Return the [X, Y] coordinate for the center point of the cell that contains the specified text.  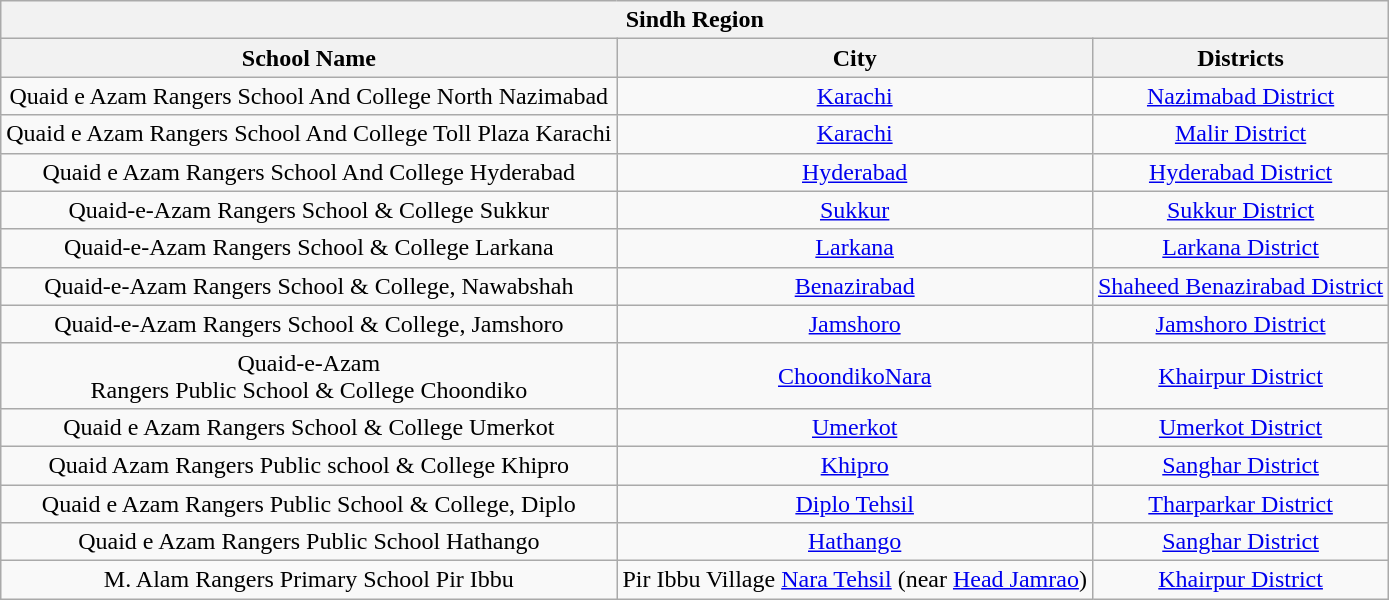
Hyderabad [855, 172]
Quaid e Azam Rangers School And College North Nazimabad [309, 96]
Nazimabad District [1240, 96]
Umerkot District [1240, 427]
Quaid e Azam Rangers Public School & College, Diplo [309, 503]
Quaid e Azam Rangers Public School Hathango [309, 542]
Sindh Region [695, 20]
Larkana [855, 248]
Hyderabad District [1240, 172]
Quaid-e-Azam Rangers School & College, Nawabshah [309, 286]
Sukkur [855, 210]
Quaid-e-AzamRangers Public School & College Choondiko [309, 376]
Shaheed Benazirabad District [1240, 286]
Quaid Azam Rangers Public school & College Khipro [309, 465]
Jamshoro District [1240, 324]
Pir Ibbu Village Nara Tehsil (near Head Jamrao) [855, 580]
Hathango [855, 542]
City [855, 58]
Diplo Tehsil [855, 503]
Tharparkar District [1240, 503]
Quaid-e-Azam Rangers School & College, Jamshoro [309, 324]
Quaid e Azam Rangers School And College Toll Plaza Karachi [309, 134]
Quaid-e-Azam Rangers School & College Larkana [309, 248]
Benazirabad [855, 286]
Khipro [855, 465]
Umerkot [855, 427]
Malir District [1240, 134]
Sukkur District [1240, 210]
Districts [1240, 58]
Quaid e Azam Rangers School & College Umerkot [309, 427]
Jamshoro [855, 324]
ChoondikoNara [855, 376]
Quaid-e-Azam Rangers School & College Sukkur [309, 210]
M. Alam Rangers Primary School Pir Ibbu [309, 580]
Quaid e Azam Rangers School And College Hyderabad [309, 172]
Larkana District [1240, 248]
School Name [309, 58]
